From the cell containing the given text, extract its center point as (X, Y) coordinate. 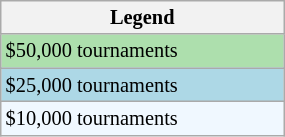
$25,000 tournaments (142, 85)
$10,000 tournaments (142, 118)
Legend (142, 17)
$50,000 tournaments (142, 51)
